Scan for the cell matching the given text and deliver its (x, y) coordinate at center. 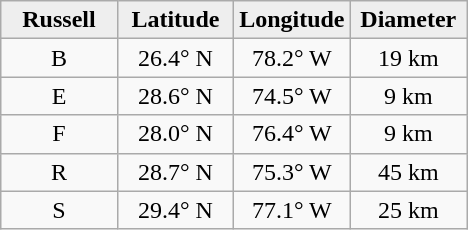
28.0° N (175, 134)
Latitude (175, 20)
Diameter (408, 20)
78.2° W (292, 58)
R (59, 172)
19 km (408, 58)
Longitude (292, 20)
B (59, 58)
74.5° W (292, 96)
28.6° N (175, 96)
25 km (408, 210)
Russell (59, 20)
76.4° W (292, 134)
F (59, 134)
E (59, 96)
29.4° N (175, 210)
77.1° W (292, 210)
45 km (408, 172)
28.7° N (175, 172)
S (59, 210)
26.4° N (175, 58)
75.3° W (292, 172)
